Scan for the cell matching the given text and deliver its [X, Y] coordinate at center. 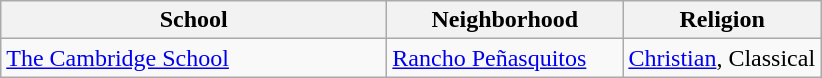
Neighborhood [505, 20]
Christian, Classical [722, 58]
School [194, 20]
Rancho Peñasquitos [505, 58]
Religion [722, 20]
The Cambridge School [194, 58]
